Pinpoint the cell where the given text exists, returning its [x, y] midpoint coordinate. 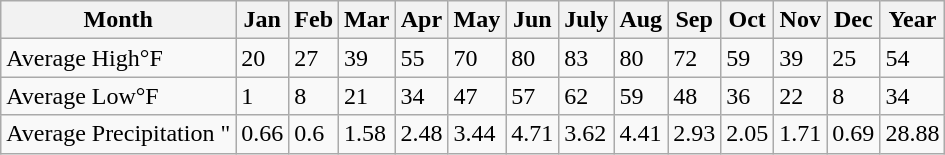
48 [694, 96]
Sep [694, 20]
47 [477, 96]
4.71 [532, 134]
Dec [854, 20]
72 [694, 58]
July [586, 20]
Average Precipitation " [118, 134]
Apr [422, 20]
Feb [314, 20]
21 [367, 96]
Average Low°F [118, 96]
20 [262, 58]
1.71 [800, 134]
3.44 [477, 134]
62 [586, 96]
1.58 [367, 134]
2.48 [422, 134]
Month [118, 20]
25 [854, 58]
70 [477, 58]
Jun [532, 20]
57 [532, 96]
4.41 [641, 134]
0.6 [314, 134]
2.05 [748, 134]
36 [748, 96]
0.66 [262, 134]
54 [912, 58]
55 [422, 58]
May [477, 20]
28.88 [912, 134]
Nov [800, 20]
22 [800, 96]
27 [314, 58]
2.93 [694, 134]
Oct [748, 20]
Mar [367, 20]
1 [262, 96]
83 [586, 58]
3.62 [586, 134]
Jan [262, 20]
Average High°F [118, 58]
0.69 [854, 134]
Year [912, 20]
Aug [641, 20]
